Scan for the cell matching the given text and deliver its (x, y) coordinate at center. 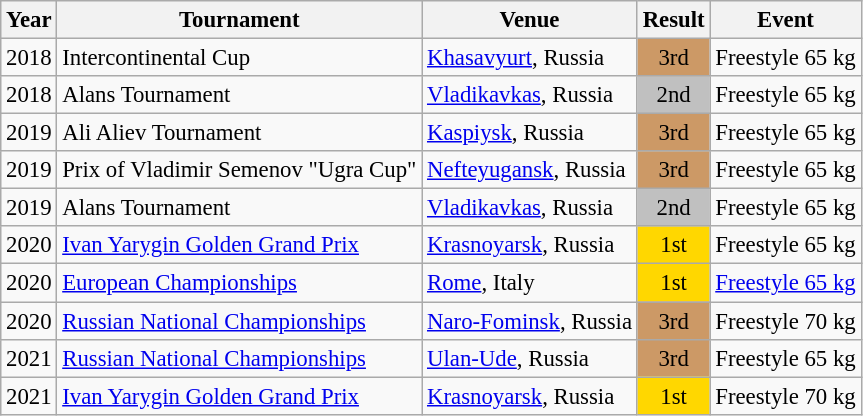
Event (786, 20)
Khasavyurt, Russia (530, 58)
European Championships (240, 283)
Rome, Italy (530, 283)
Venue (530, 20)
Ulan-Ude, Russia (530, 358)
Intercontinental Cup (240, 58)
Tournament (240, 20)
Nefteyugansk, Russia (530, 170)
Prix of Vladimir Semenov "Ugra Cup" (240, 170)
Ali Aliev Tournament (240, 133)
Year (29, 20)
Result (674, 20)
Naro-Fominsk, Russia (530, 321)
Kaspiysk, Russia (530, 133)
